Determine the [x, y] coordinate at the center of the cell enclosing the given text.  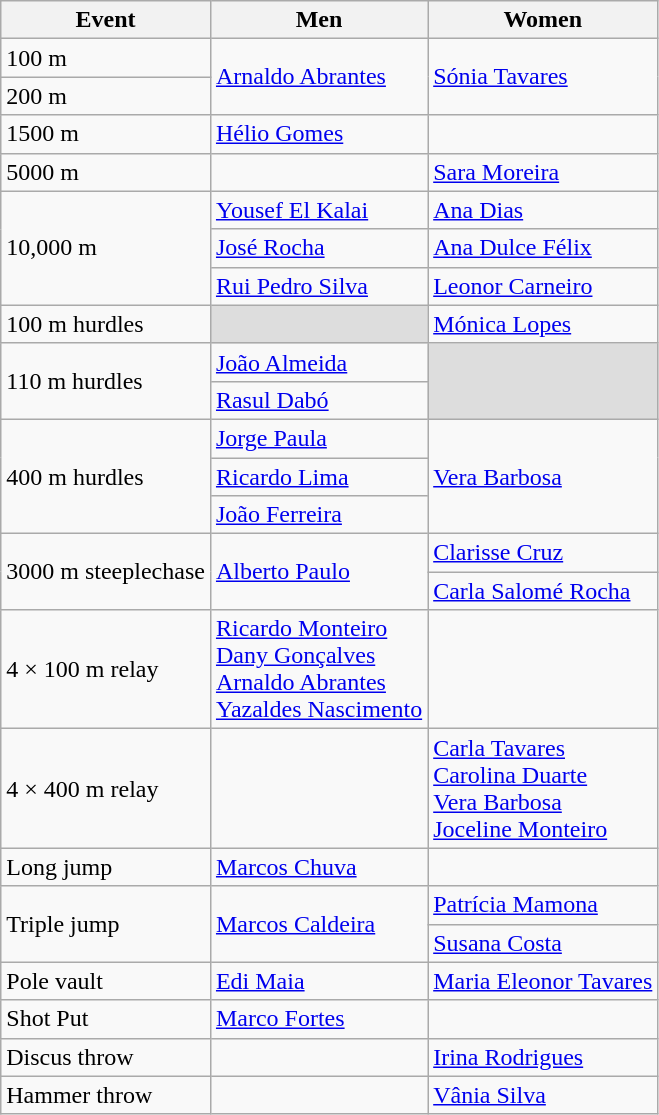
Sónia Tavares [543, 77]
Shot Put [106, 1019]
100 m [106, 58]
Marcos Caldeira [318, 924]
Jorge Paula [318, 438]
João Almeida [318, 362]
4 × 400 m relay [106, 788]
Marcos Chuva [318, 867]
Irina Rodrigues [543, 1057]
Sara Moreira [543, 172]
Carla TavaresCarolina DuarteVera BarbosaJoceline Monteiro [543, 788]
Event [106, 20]
Women [543, 20]
João Ferreira [318, 515]
Men [318, 20]
4 × 100 m relay [106, 670]
Alberto Paulo [318, 572]
5000 m [106, 172]
José Rocha [318, 248]
Ana Dias [543, 210]
Susana Costa [543, 943]
Vera Barbosa [543, 476]
Triple jump [106, 924]
Marco Fortes [318, 1019]
Hammer throw [106, 1095]
Yousef El Kalai [318, 210]
Arnaldo Abrantes [318, 77]
Ricardo MonteiroDany GonçalvesArnaldo AbrantesYazaldes Nascimento [318, 670]
Hélio Gomes [318, 134]
Vânia Silva [543, 1095]
Rasul Dabó [318, 400]
Rui Pedro Silva [318, 286]
Patrícia Mamona [543, 905]
Edi Maia [318, 981]
Maria Eleonor Tavares [543, 981]
Ana Dulce Félix [543, 248]
Clarisse Cruz [543, 553]
10,000 m [106, 248]
Mónica Lopes [543, 324]
3000 m steeplechase [106, 572]
200 m [106, 96]
Pole vault [106, 981]
1500 m [106, 134]
Carla Salomé Rocha [543, 591]
Long jump [106, 867]
400 m hurdles [106, 476]
110 m hurdles [106, 381]
Leonor Carneiro [543, 286]
Ricardo Lima [318, 477]
100 m hurdles [106, 324]
Discus throw [106, 1057]
